Pinpoint the cell where the given text exists, returning its (X, Y) midpoint coordinate. 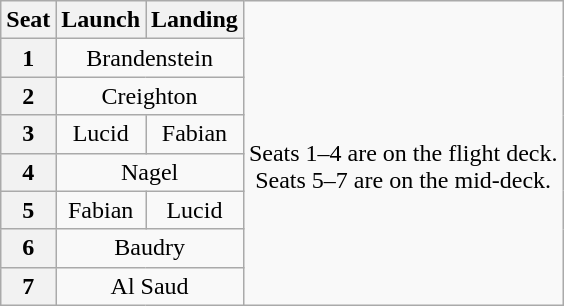
Nagel (150, 172)
6 (28, 248)
Landing (195, 20)
4 (28, 172)
Baudry (150, 248)
Seats 1–4 are on the flight deck.Seats 5–7 are on the mid-deck. (403, 153)
Seat (28, 20)
2 (28, 96)
7 (28, 286)
Creighton (150, 96)
3 (28, 134)
1 (28, 58)
5 (28, 210)
Al Saud (150, 286)
Brandenstein (150, 58)
Launch (101, 20)
